For the text-containing cell, return its midpoint in [X, Y] coordinate format. 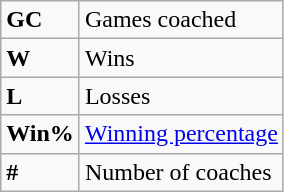
GC [40, 20]
Wins [181, 58]
# [40, 172]
Games coached [181, 20]
Number of coaches [181, 172]
W [40, 58]
Winning percentage [181, 134]
Losses [181, 96]
Win% [40, 134]
L [40, 96]
